Return [X, Y] of the center of cell containing provided text 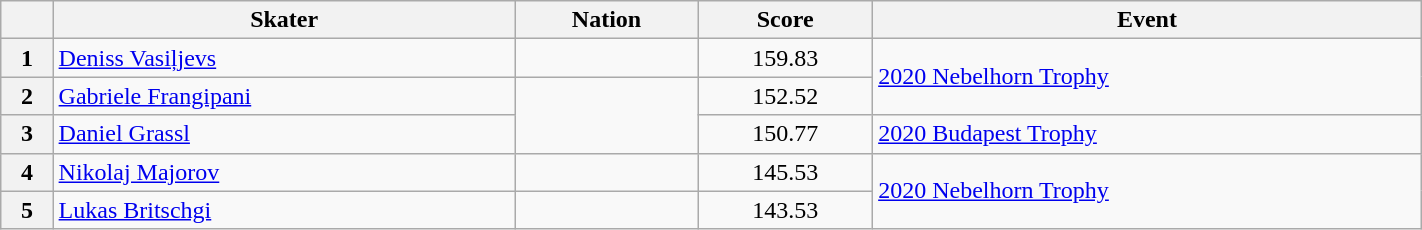
2 [27, 96]
4 [27, 172]
1 [27, 58]
5 [27, 210]
Event [1148, 20]
Daniel Grassl [284, 134]
Score [786, 20]
145.53 [786, 172]
2020 Budapest Trophy [1148, 134]
150.77 [786, 134]
3 [27, 134]
Lukas Britschgi [284, 210]
Deniss Vasiļjevs [284, 58]
Nikolaj Majorov [284, 172]
Skater [284, 20]
143.53 [786, 210]
Gabriele Frangipani [284, 96]
Nation [606, 20]
152.52 [786, 96]
159.83 [786, 58]
